Output the (x, y) coordinate of the center of the cell containing the given text.  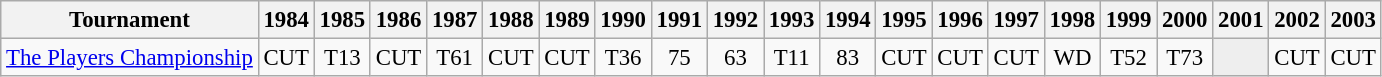
WD (1072, 58)
1991 (679, 20)
2003 (1353, 20)
1995 (904, 20)
1998 (1072, 20)
1997 (1016, 20)
T36 (623, 58)
1986 (398, 20)
2002 (1297, 20)
2000 (1185, 20)
1992 (735, 20)
1985 (342, 20)
T73 (1185, 58)
Tournament (130, 20)
1993 (792, 20)
2001 (1241, 20)
1984 (286, 20)
1988 (511, 20)
75 (679, 58)
T11 (792, 58)
83 (848, 58)
1996 (960, 20)
1987 (455, 20)
63 (735, 58)
1989 (567, 20)
1994 (848, 20)
T61 (455, 58)
T52 (1128, 58)
T13 (342, 58)
The Players Championship (130, 58)
1999 (1128, 20)
1990 (623, 20)
